Capture the cell that displays the provided text and extract its (X, Y) central coordinate. 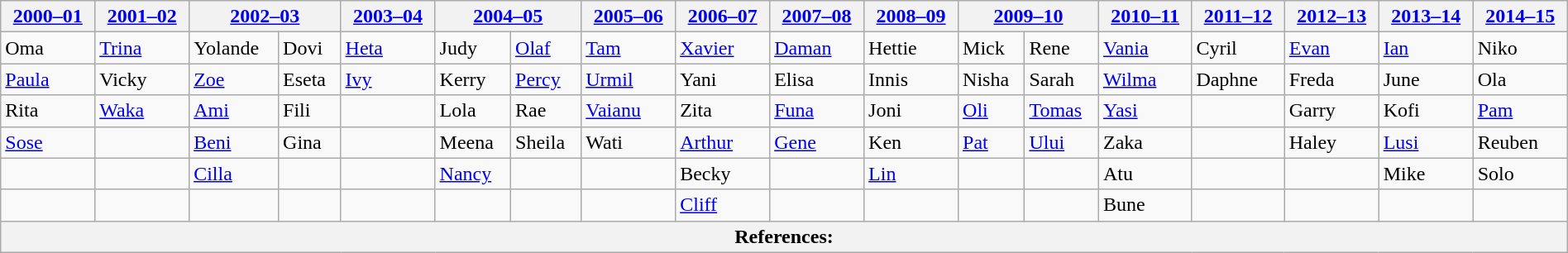
Solo (1520, 174)
Daman (817, 48)
Zaka (1145, 142)
Hettie (911, 48)
Lola (473, 111)
Kerry (473, 79)
Mike (1426, 174)
Ian (1426, 48)
Lin (911, 174)
2013–14 (1426, 17)
Vaianu (629, 111)
Evan (1331, 48)
Elisa (817, 79)
2003–04 (388, 17)
2005–06 (629, 17)
Vicky (142, 79)
Sose (48, 142)
Yolande (234, 48)
2000–01 (48, 17)
Beni (234, 142)
Yasi (1145, 111)
June (1426, 79)
Wilma (1145, 79)
2011–12 (1238, 17)
Ului (1062, 142)
Nisha (992, 79)
2001–02 (142, 17)
Haley (1331, 142)
Vania (1145, 48)
Bune (1145, 205)
Rae (546, 111)
Nancy (473, 174)
Cyril (1238, 48)
Oma (48, 48)
2004–05 (508, 17)
Yani (723, 79)
Pam (1520, 111)
Arthur (723, 142)
Urmil (629, 79)
Meena (473, 142)
2006–07 (723, 17)
2002–03 (265, 17)
Lusi (1426, 142)
Zita (723, 111)
Tam (629, 48)
Zoe (234, 79)
Daphne (1238, 79)
Ola (1520, 79)
Cilla (234, 174)
Paula (48, 79)
Xavier (723, 48)
Olaf (546, 48)
Percy (546, 79)
Cliff (723, 205)
2007–08 (817, 17)
Pat (992, 142)
Freda (1331, 79)
Sheila (546, 142)
Innis (911, 79)
Tomas (1062, 111)
Mick (992, 48)
Gina (310, 142)
Niko (1520, 48)
Ami (234, 111)
References: (784, 236)
Ken (911, 142)
Funa (817, 111)
Waka (142, 111)
Ivy (388, 79)
2009–10 (1029, 17)
Trina (142, 48)
2014–15 (1520, 17)
2008–09 (911, 17)
2010–11 (1145, 17)
Reuben (1520, 142)
Atu (1145, 174)
Fili (310, 111)
Becky (723, 174)
Kofi (1426, 111)
2012–13 (1331, 17)
Rita (48, 111)
Sarah (1062, 79)
Heta (388, 48)
Garry (1331, 111)
Eseta (310, 79)
Rene (1062, 48)
Gene (817, 142)
Wati (629, 142)
Judy (473, 48)
Dovi (310, 48)
Oli (992, 111)
Joni (911, 111)
